From the cell containing the given text, extract its center point as (x, y) coordinate. 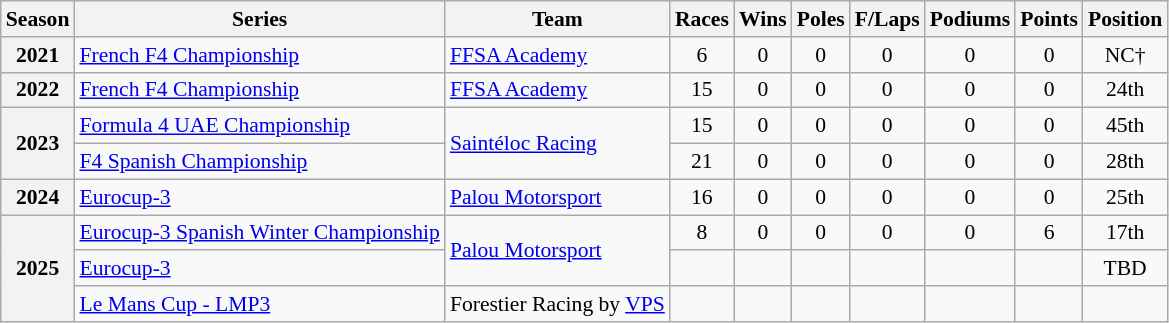
F/Laps (888, 19)
Eurocup-3 Spanish Winter Championship (259, 233)
28th (1125, 162)
TBD (1125, 269)
2021 (38, 55)
2023 (38, 144)
NC† (1125, 55)
2025 (38, 268)
Le Mans Cup - LMP3 (259, 304)
Podiums (970, 19)
8 (702, 233)
21 (702, 162)
24th (1125, 90)
Formula 4 UAE Championship (259, 126)
45th (1125, 126)
2024 (38, 197)
Poles (821, 19)
Wins (763, 19)
Series (259, 19)
25th (1125, 197)
Forestier Racing by VPS (558, 304)
2022 (38, 90)
Races (702, 19)
F4 Spanish Championship (259, 162)
17th (1125, 233)
Season (38, 19)
Points (1049, 19)
Position (1125, 19)
16 (702, 197)
Team (558, 19)
Saintéloc Racing (558, 144)
